Output the [x, y] coordinate of the center of the cell containing the given text.  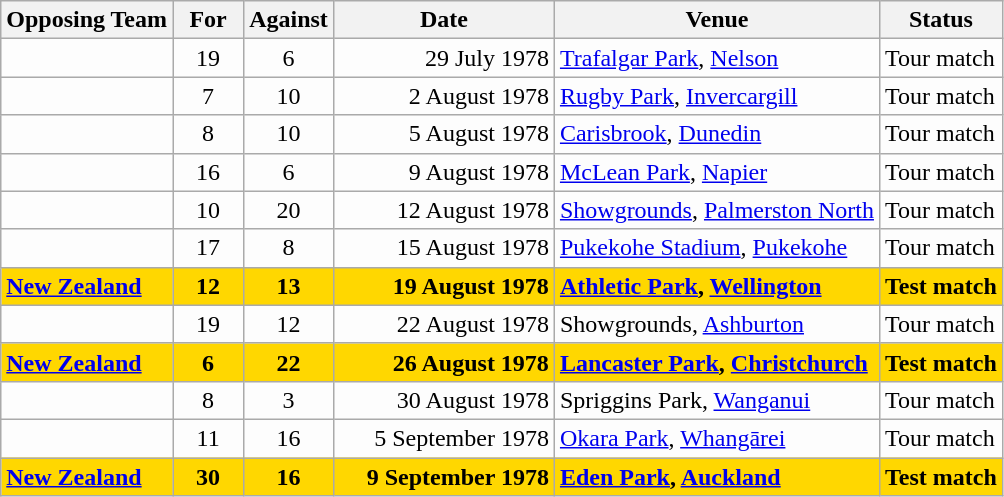
Venue [716, 20]
2 August 1978 [444, 96]
Trafalgar Park, Nelson [716, 58]
17 [208, 248]
20 [289, 210]
9 August 1978 [444, 172]
Rugby Park, Invercargill [716, 96]
7 [208, 96]
Status [940, 20]
26 August 1978 [444, 362]
Pukekohe Stadium, Pukekohe [716, 248]
Okara Park, Whangārei [716, 438]
13 [289, 286]
22 [289, 362]
Against [289, 20]
22 August 1978 [444, 324]
McLean Park, Napier [716, 172]
Showgrounds, Palmerston North [716, 210]
Date [444, 20]
30 [208, 477]
Athletic Park, Wellington [716, 286]
12 August 1978 [444, 210]
9 September 1978 [444, 477]
Showgrounds, Ashburton [716, 324]
Opposing Team [87, 20]
29 July 1978 [444, 58]
Carisbrook, Dunedin [716, 134]
15 August 1978 [444, 248]
30 August 1978 [444, 400]
11 [208, 438]
5 August 1978 [444, 134]
Spriggins Park, Wanganui [716, 400]
5 September 1978 [444, 438]
Lancaster Park, Christchurch [716, 362]
For [208, 20]
3 [289, 400]
19 August 1978 [444, 286]
Eden Park, Auckland [716, 477]
